Return the (X, Y) coordinate for the center point of the cell that contains the specified text.  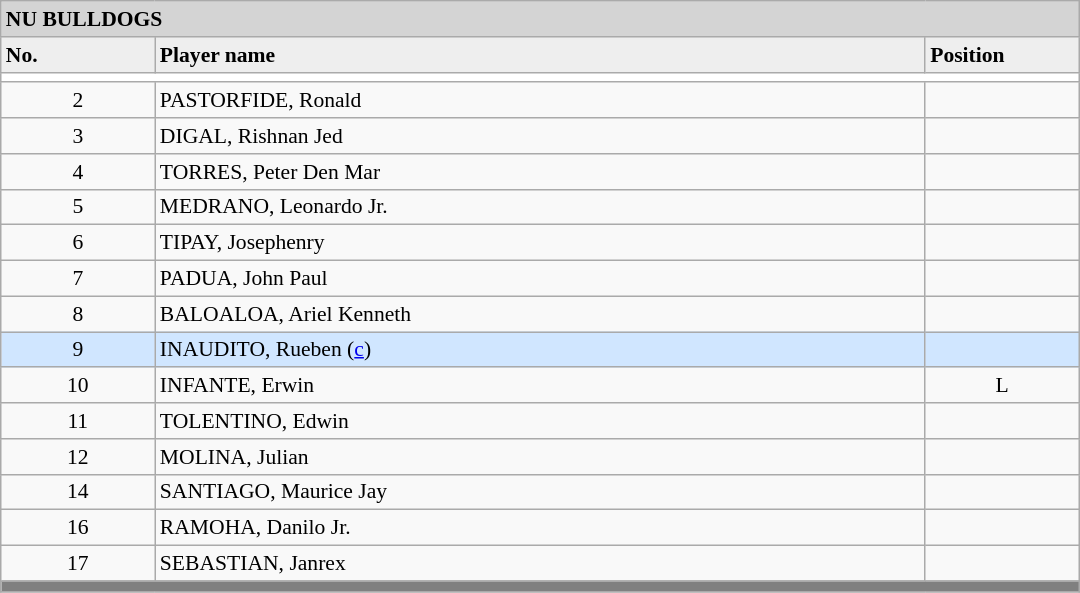
14 (78, 492)
Position (1002, 55)
3 (78, 136)
9 (78, 350)
8 (78, 314)
4 (78, 172)
PADUA, John Paul (540, 279)
6 (78, 243)
MEDRANO, Leonardo Jr. (540, 207)
TORRES, Peter Den Mar (540, 172)
BALOALOA, Ariel Kenneth (540, 314)
MOLINA, Julian (540, 457)
12 (78, 457)
L (1002, 386)
NU BULLDOGS (540, 19)
TOLENTINO, Edwin (540, 421)
11 (78, 421)
PASTORFIDE, Ronald (540, 101)
10 (78, 386)
INAUDITO, Rueben (c) (540, 350)
No. (78, 55)
DIGAL, Rishnan Jed (540, 136)
7 (78, 279)
RAMOHA, Danilo Jr. (540, 528)
TIPAY, Josephenry (540, 243)
INFANTE, Erwin (540, 386)
SEBASTIAN, Janrex (540, 564)
Player name (540, 55)
SANTIAGO, Maurice Jay (540, 492)
16 (78, 528)
2 (78, 101)
5 (78, 207)
17 (78, 564)
